Determine the [x, y] coordinate at the center of the cell enclosing the given text.  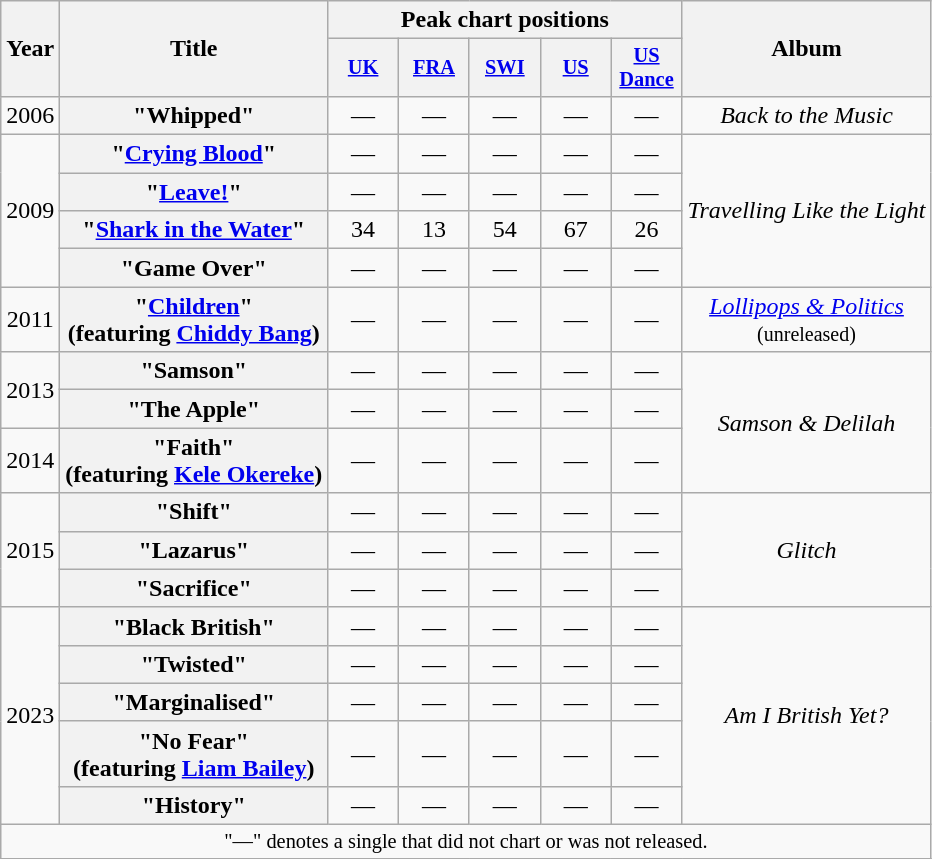
Samson & Delilah [806, 422]
"Samson" [194, 371]
SWI [504, 68]
UK [364, 68]
26 [646, 230]
"Leave!" [194, 192]
"Black British" [194, 626]
"History" [194, 805]
2013 [30, 390]
67 [576, 230]
Am I British Yet? [806, 716]
34 [364, 230]
Album [806, 49]
2015 [30, 550]
"Sacrifice" [194, 588]
"Marginalised" [194, 702]
US [576, 68]
"Shift" [194, 512]
2009 [30, 211]
"Crying Blood" [194, 154]
"Twisted" [194, 664]
2006 [30, 115]
"No Fear"(featuring Liam Bailey) [194, 754]
54 [504, 230]
13 [434, 230]
Year [30, 49]
US Dance [646, 68]
"Whipped" [194, 115]
"Children"(featuring Chiddy Bang) [194, 320]
"Lazarus" [194, 550]
Lollipops & Politics(unreleased) [806, 320]
2011 [30, 320]
"Game Over" [194, 268]
Title [194, 49]
"—" denotes a single that did not chart or was not released. [466, 842]
Travelling Like the Light [806, 211]
"Shark in the Water" [194, 230]
"Faith"(featuring Kele Okereke) [194, 460]
2023 [30, 716]
2014 [30, 460]
FRA [434, 68]
Peak chart positions [505, 20]
Back to the Music [806, 115]
Glitch [806, 550]
"The Apple" [194, 409]
